Return (x, y) of the center of cell containing provided text 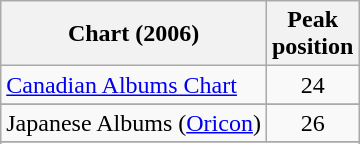
Peakposition (312, 34)
Chart (2006) (134, 34)
24 (312, 85)
Canadian Albums Chart (134, 85)
26 (312, 123)
Japanese Albums (Oricon) (134, 123)
